Locate the cell with the specified text and output its (x, y) center coordinate. 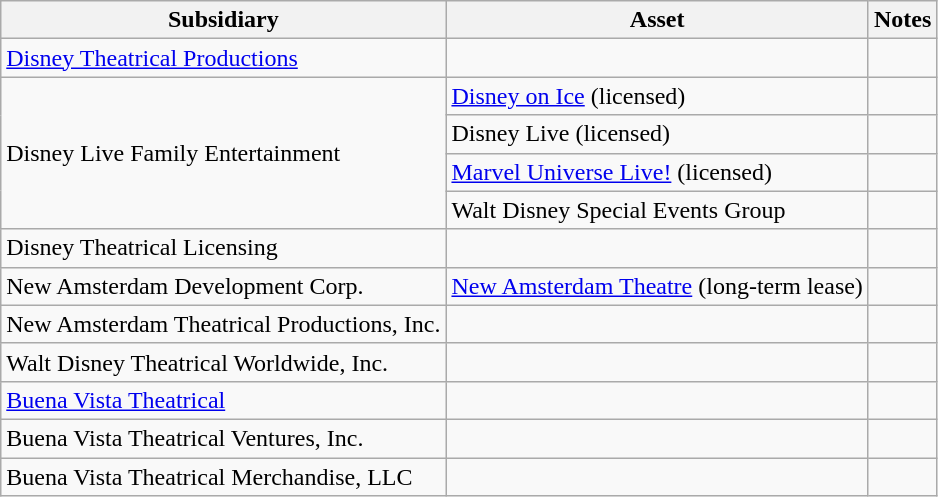
Asset (657, 20)
Buena Vista Theatrical (224, 400)
Disney Theatrical Productions (224, 58)
Disney Live Family Entertainment (224, 153)
Disney Theatrical Licensing (224, 248)
New Amsterdam Theatrical Productions, Inc. (224, 324)
Walt Disney Special Events Group (657, 210)
Buena Vista Theatrical Merchandise, LLC (224, 477)
Walt Disney Theatrical Worldwide, Inc. (224, 362)
Buena Vista Theatrical Ventures, Inc. (224, 438)
New Amsterdam Theatre (long-term lease) (657, 286)
Disney Live (licensed) (657, 134)
Marvel Universe Live! (licensed) (657, 172)
Subsidiary (224, 20)
New Amsterdam Development Corp. (224, 286)
Notes (902, 20)
Disney on Ice (licensed) (657, 96)
